Find where the given text appears and provide that cell's center as (X, Y) coordinate. 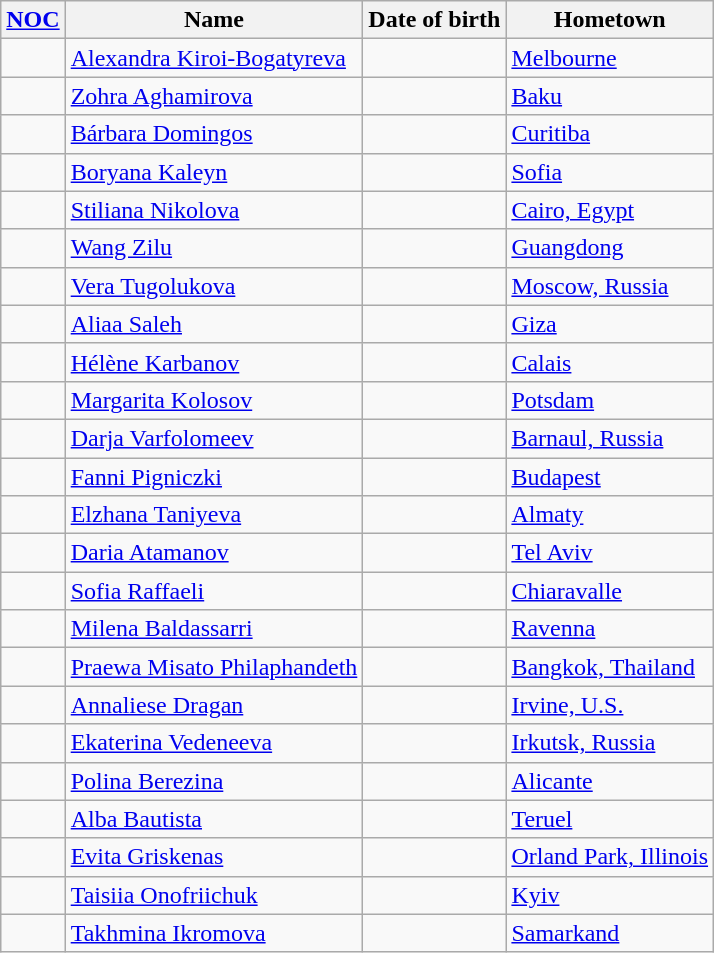
Daria Atamanov (214, 553)
Cairo, Egypt (610, 210)
Potsdam (610, 400)
Baku (610, 96)
Orland Park, Illinois (610, 857)
Sofia (610, 172)
Ekaterina Vedeneeva (214, 743)
Tel Aviv (610, 553)
Stiliana Nikolova (214, 210)
Bangkok, Thailand (610, 667)
Bárbara Domingos (214, 134)
Irvine, U.S. (610, 705)
Fanni Pigniczki (214, 477)
Alicante (610, 781)
Ravenna (610, 629)
Milena Baldassarri (214, 629)
Barnaul, Russia (610, 438)
Taisiia Onofriichuk (214, 895)
Irkutsk, Russia (610, 743)
Margarita Kolosov (214, 400)
Almaty (610, 515)
Chiaravalle (610, 591)
Hometown (610, 20)
Annaliese Dragan (214, 705)
Praewa Misato Philaphandeth (214, 667)
NOC (33, 20)
Name (214, 20)
Boryana Kaleyn (214, 172)
Calais (610, 362)
Date of birth (434, 20)
Melbourne (610, 58)
Alba Bautista (214, 819)
Guangdong (610, 248)
Kyiv (610, 895)
Wang Zilu (214, 248)
Evita Griskenas (214, 857)
Moscow, Russia (610, 286)
Polina Berezina (214, 781)
Elzhana Taniyeva (214, 515)
Samarkand (610, 933)
Hélène Karbanov (214, 362)
Vera Tugolukova (214, 286)
Giza (610, 324)
Zohra Aghamirova (214, 96)
Teruel (610, 819)
Curitiba (610, 134)
Alexandra Kiroi-Bogatyreva (214, 58)
Sofia Raffaeli (214, 591)
Darja Varfolomeev (214, 438)
Takhmina Ikromova (214, 933)
Aliaa Saleh (214, 324)
Budapest (610, 477)
